From the cell containing the given text, extract its center point as (x, y) coordinate. 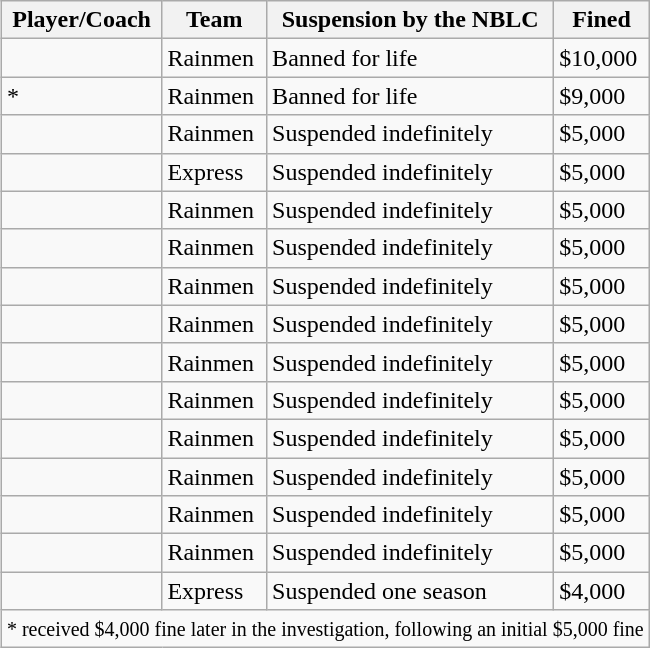
$10,000 (602, 58)
* (81, 96)
$4,000 (602, 591)
Player/Coach (81, 20)
Team (214, 20)
Fined (602, 20)
Suspended one season (410, 591)
* received $4,000 fine later in the investigation, following an initial $5,000 fine (325, 629)
$9,000 (602, 96)
Suspension by the NBLC (410, 20)
